Scan for the cell matching the given text and deliver its (X, Y) coordinate at center. 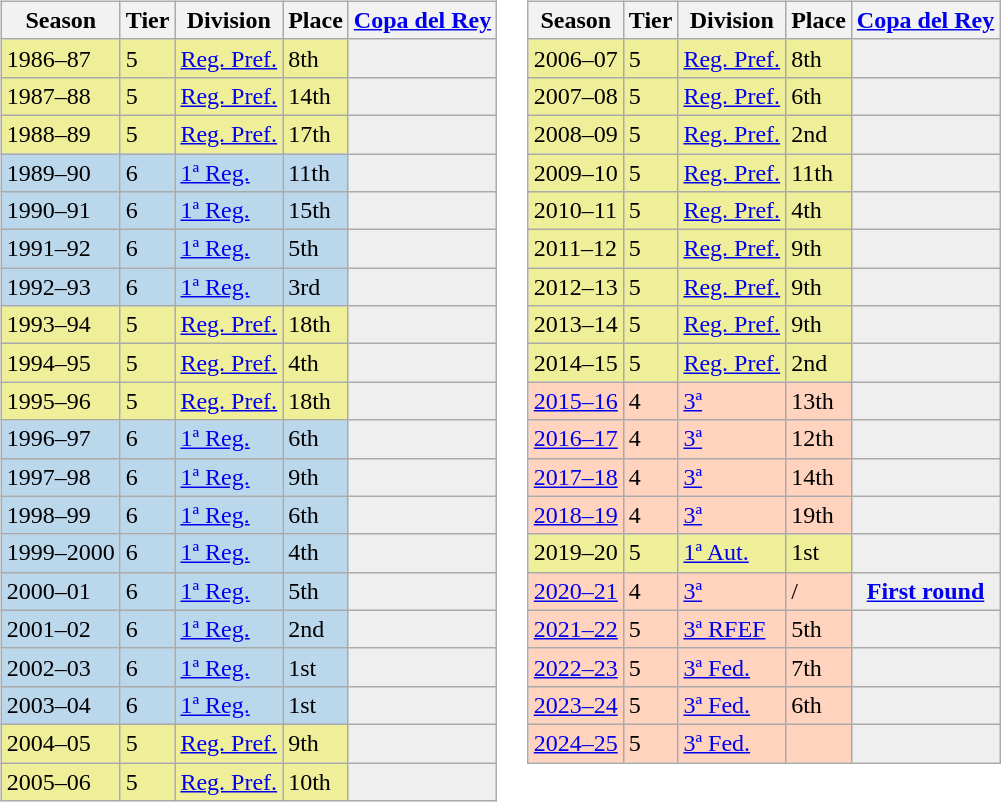
2000–01 (60, 591)
1994–95 (60, 363)
2005–06 (60, 781)
2022–23 (576, 667)
2003–04 (60, 705)
2002–03 (60, 667)
2024–25 (576, 743)
10th (316, 781)
17th (316, 134)
2010–11 (576, 211)
2012–13 (576, 287)
2023–24 (576, 705)
1989–90 (60, 173)
1ª Aut. (732, 553)
2021–22 (576, 629)
2017–18 (576, 477)
1997–98 (60, 477)
2019–20 (576, 553)
1991–92 (60, 249)
15th (316, 211)
1988–89 (60, 134)
2008–09 (576, 134)
First round (925, 591)
2006–07 (576, 58)
2020–21 (576, 591)
1995–96 (60, 401)
2018–19 (576, 515)
7th (819, 667)
1996–97 (60, 439)
2001–02 (60, 629)
12th (819, 439)
19th (819, 515)
3ª RFEF (732, 629)
1992–93 (60, 287)
13th (819, 401)
2007–08 (576, 96)
1993–94 (60, 325)
3rd (316, 287)
1999–2000 (60, 553)
1987–88 (60, 96)
1998–99 (60, 515)
2013–14 (576, 325)
2014–15 (576, 363)
2015–16 (576, 401)
2004–05 (60, 743)
1990–91 (60, 211)
/ (819, 591)
2011–12 (576, 249)
2016–17 (576, 439)
2009–10 (576, 173)
1986–87 (60, 58)
